Detect which cell encompasses the target text, then output its (x, y) center coordinate. 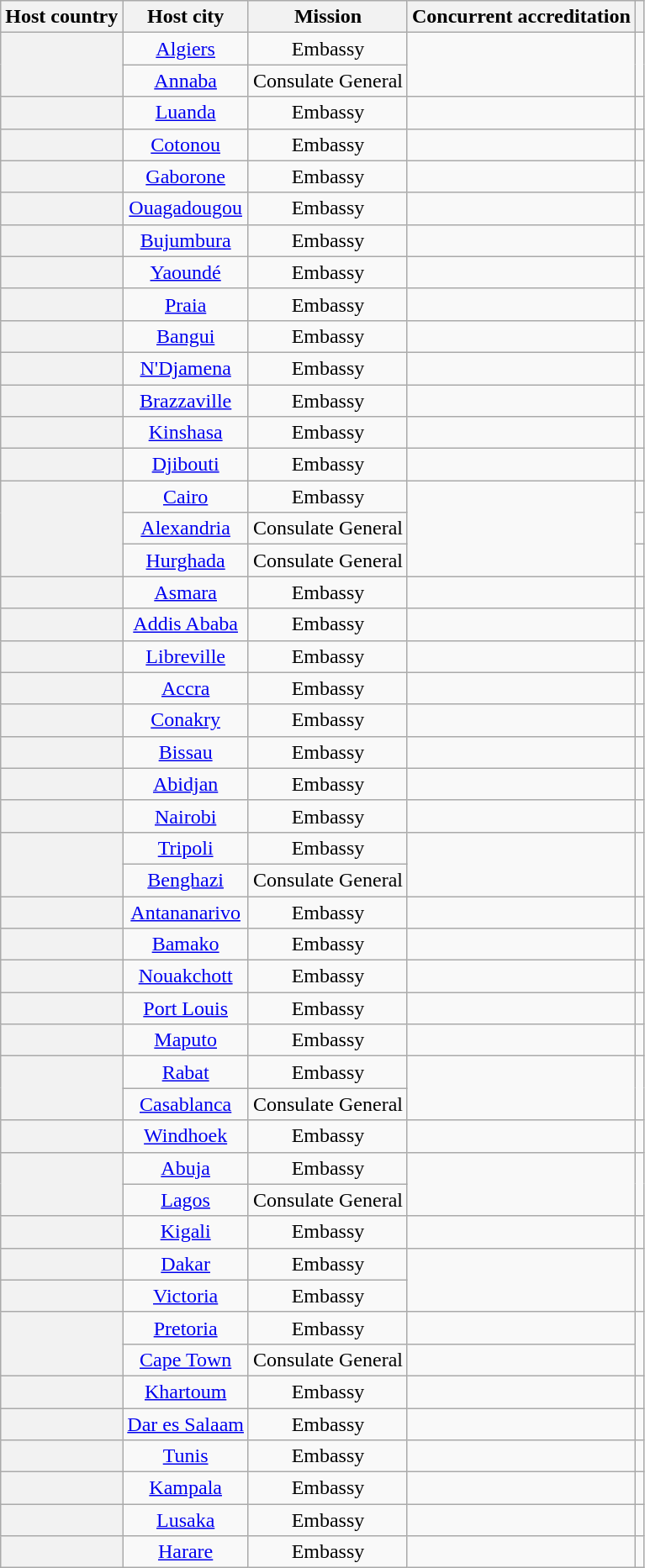
Djibouti (186, 465)
Lusaka (186, 1520)
N'Djamena (186, 368)
Windhoek (186, 1136)
Nouakchott (186, 976)
Abuja (186, 1168)
Tripoli (186, 848)
Conakry (186, 720)
Khartoum (186, 1392)
Host country (62, 17)
Annaba (186, 81)
Kampala (186, 1488)
Dakar (186, 1264)
Luanda (186, 113)
Addis Ababa (186, 624)
Brazzaville (186, 401)
Hurghada (186, 560)
Gaborone (186, 176)
Mission (328, 17)
Kinshasa (186, 433)
Port Louis (186, 1008)
Bamako (186, 944)
Bujumbura (186, 240)
Ouagadougou (186, 208)
Abidjan (186, 784)
Bangui (186, 336)
Algiers (186, 49)
Harare (186, 1552)
Alexandria (186, 529)
Cotonou (186, 145)
Kigali (186, 1232)
Pretoria (186, 1328)
Casablanca (186, 1104)
Dar es Salaam (186, 1424)
Cairo (186, 497)
Maputo (186, 1040)
Concurrent accreditation (521, 17)
Praia (186, 304)
Antananarivo (186, 912)
Rabat (186, 1072)
Tunis (186, 1456)
Host city (186, 17)
Asmara (186, 592)
Bissau (186, 752)
Libreville (186, 656)
Cape Town (186, 1360)
Lagos (186, 1200)
Victoria (186, 1296)
Accra (186, 688)
Benghazi (186, 880)
Nairobi (186, 816)
Yaoundé (186, 272)
